Output the (X, Y) coordinate of the center of the cell containing the given text.  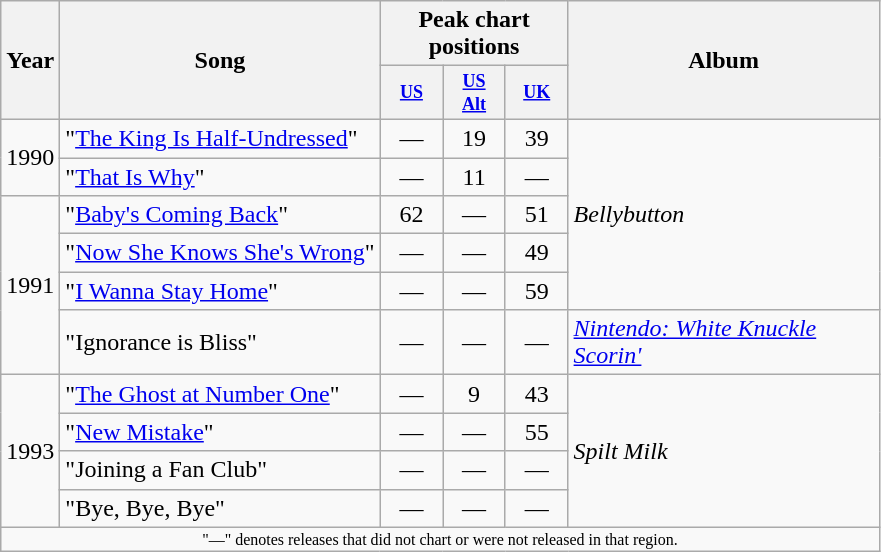
UK (536, 93)
"—" denotes releases that did not chart or were not released in that region. (440, 539)
"Joining a Fan Club" (220, 470)
1993 (30, 451)
"The King Is Half-Undressed" (220, 138)
"The Ghost at Number One" (220, 394)
Song (220, 60)
11 (474, 177)
"I Wanna Stay Home" (220, 291)
Bellybutton (724, 214)
"Now She Knows She's Wrong" (220, 253)
19 (474, 138)
USAlt (474, 93)
59 (536, 291)
62 (412, 215)
"New Mistake" (220, 432)
"That Is Why" (220, 177)
Nintendo: White Knuckle Scorin' (724, 342)
9 (474, 394)
Album (724, 60)
"Baby's Coming Back" (220, 215)
"Ignorance is Bliss" (220, 342)
US (412, 93)
Peak chart positions (474, 34)
1991 (30, 286)
1990 (30, 157)
39 (536, 138)
43 (536, 394)
"Bye, Bye, Bye" (220, 508)
Spilt Milk (724, 451)
55 (536, 432)
49 (536, 253)
51 (536, 215)
Year (30, 60)
